Capture the cell that displays the provided text and extract its [x, y] central coordinate. 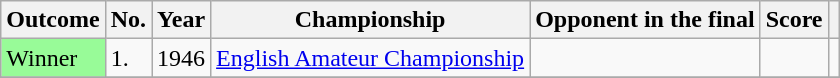
1946 [182, 58]
Year [182, 20]
Score [794, 20]
No. [128, 20]
Outcome [53, 20]
1. [128, 58]
English Amateur Championship [370, 58]
Championship [370, 20]
Opponent in the final [645, 20]
Winner [53, 58]
